Locate the cell with the specified text and output its [x, y] center coordinate. 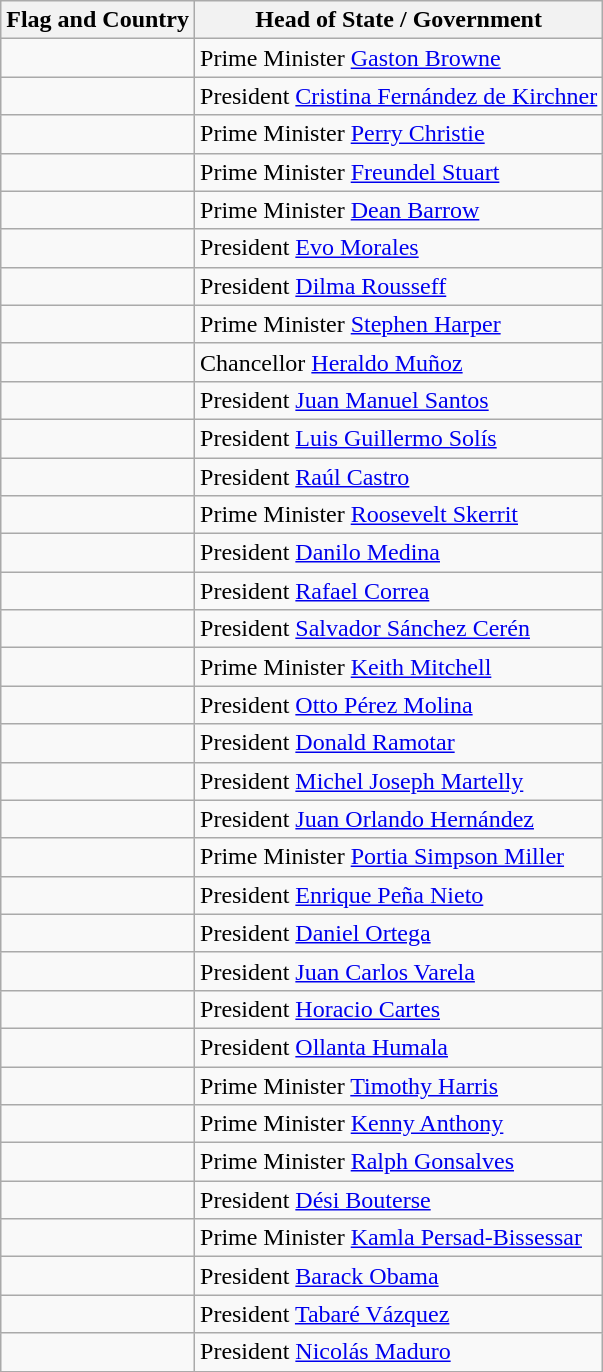
President Salvador Sánchez Cerén [399, 629]
President Daniel Ortega [399, 933]
Prime Minister Ralph Gonsalves [399, 1162]
Prime Minister Stephen Harper [399, 324]
President Cristina Fernández de Kirchner [399, 96]
President Luis Guillermo Solís [399, 438]
Chancellor Heraldo Muñoz [399, 362]
President Rafael Correa [399, 591]
Prime Minister Kamla Persad-Bissessar [399, 1238]
President Dési Bouterse [399, 1200]
Prime Minister Perry Christie [399, 134]
Prime Minister Timothy Harris [399, 1085]
Prime Minister Kenny Anthony [399, 1124]
President Otto Pérez Molina [399, 705]
President Enrique Peña Nieto [399, 895]
President Donald Ramotar [399, 743]
President Raúl Castro [399, 477]
Flag and Country [98, 20]
President Ollanta Humala [399, 1047]
President Tabaré Vázquez [399, 1314]
Prime Minister Keith Mitchell [399, 667]
Prime Minister Gaston Browne [399, 58]
President Michel Joseph Martelly [399, 781]
President Juan Orlando Hernández [399, 819]
President Juan Carlos Varela [399, 971]
Head of State / Government [399, 20]
President Nicolás Maduro [399, 1352]
President Dilma Rousseff [399, 286]
President Evo Morales [399, 248]
President Juan Manuel Santos [399, 400]
Prime Minister Freundel Stuart [399, 172]
Prime Minister Dean Barrow [399, 210]
President Danilo Medina [399, 553]
Prime Minister Portia Simpson Miller [399, 857]
President Barack Obama [399, 1276]
Prime Minister Roosevelt Skerrit [399, 515]
President Horacio Cartes [399, 1009]
